From the cell containing the given text, extract its center point as (X, Y) coordinate. 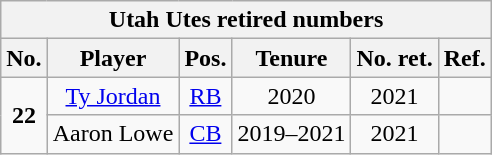
2020 (292, 96)
No. ret. (394, 58)
Player (113, 58)
Aaron Lowe (113, 134)
2019–2021 (292, 134)
Pos. (206, 58)
Ty Jordan (113, 96)
RB (206, 96)
CB (206, 134)
Ref. (464, 58)
22 (24, 115)
No. (24, 58)
Tenure (292, 58)
Utah Utes retired numbers (246, 20)
